For the text-containing cell, return its midpoint in (x, y) coordinate format. 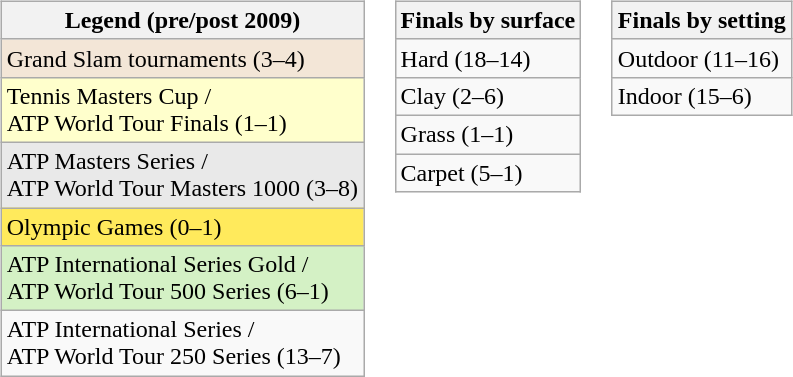
Carpet (5–1) (488, 173)
ATP International Series / ATP World Tour 250 Series (13–7) (182, 344)
Tennis Masters Cup / ATP World Tour Finals (1–1) (182, 110)
Finals by surface (488, 20)
Legend (pre/post 2009) (182, 20)
Hard (18–14) (488, 58)
ATP Masters Series / ATP World Tour Masters 1000 (3–8) (182, 174)
Indoor (15–6) (702, 96)
Grand Slam tournaments (3–4) (182, 58)
Grass (1–1) (488, 134)
Clay (2–6) (488, 96)
Olympic Games (0–1) (182, 227)
Outdoor (11–16) (702, 58)
ATP International Series Gold / ATP World Tour 500 Series (6–1) (182, 278)
Finals by setting (702, 20)
